Return the (X, Y) coordinate for the center point of the cell that contains the specified text.  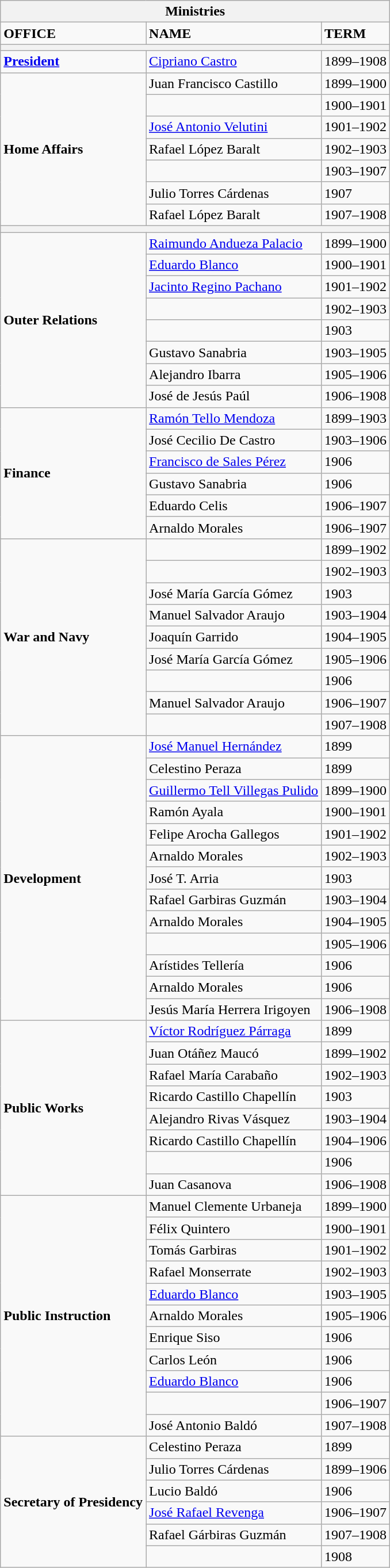
José Manuel Hernández (234, 747)
Public Instruction (74, 1316)
José Rafael Revenga (234, 1513)
Joaquín Garrido (234, 637)
1904–1906 (355, 1141)
Arístides Tellería (234, 966)
Lucio Baldó (234, 1491)
Public Works (74, 1108)
Home Affairs (74, 149)
1903–1907 (355, 171)
1899–1903 (355, 418)
Alejandro Rivas Vásquez (234, 1119)
José Antonio Velutini (234, 127)
Ramón Ayala (234, 812)
OFFICE (74, 33)
Jacinto Regino Pachano (234, 287)
Rafael Gárbiras Guzmán (234, 1535)
TERM (355, 33)
José Antonio Baldó (234, 1425)
Finance (74, 473)
Enrique Siso (234, 1338)
Eduardo Celis (234, 506)
Juan Francisco Castillo (234, 83)
Cipriano Castro (234, 62)
War and Navy (74, 637)
Víctor Rodríguez Párraga (234, 1031)
1899–1906 (355, 1469)
José T. Arria (234, 878)
José Cecilio De Castro (234, 440)
Felipe Arocha Gallegos (234, 834)
Rafael María Carabaño (234, 1075)
NAME (234, 33)
Guillermo Tell Villegas Pulido (234, 790)
Francisco de Sales Pérez (234, 462)
Juan Otáñez Maucó (234, 1053)
1899–1908 (355, 62)
1908 (355, 1556)
Development (74, 878)
Jesús María Herrera Irigoyen (234, 1009)
President (74, 62)
Raimundo Andueza Palacio (234, 243)
Tomás Garbiras (234, 1250)
1903–1906 (355, 440)
Manuel Clemente Urbaneja (234, 1206)
Secretary of Presidency (74, 1502)
Rafael Garbiras Guzmán (234, 900)
Ramón Tello Mendoza (234, 418)
1907 (355, 193)
Juan Casanova (234, 1184)
José de Jesús Paúl (234, 396)
Ministries (196, 12)
Rafael Monserrate (234, 1272)
Outer Relations (74, 320)
Carlos León (234, 1360)
Félix Quintero (234, 1228)
Alejandro Ibarra (234, 374)
